Output the [X, Y] coordinate of the center of the cell containing the given text.  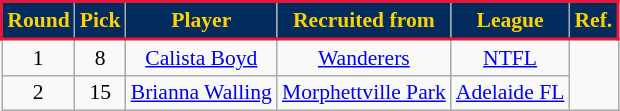
Calista Boyd [202, 57]
Player [202, 20]
Brianna Walling [202, 93]
1 [38, 57]
8 [100, 57]
NTFL [510, 57]
15 [100, 93]
2 [38, 93]
Ref. [594, 20]
Pick [100, 20]
Morphettville Park [364, 93]
Adelaide FL [510, 93]
League [510, 20]
Round [38, 20]
Wanderers [364, 57]
Recruited from [364, 20]
